Scan for the cell matching the given text and deliver its [x, y] coordinate at center. 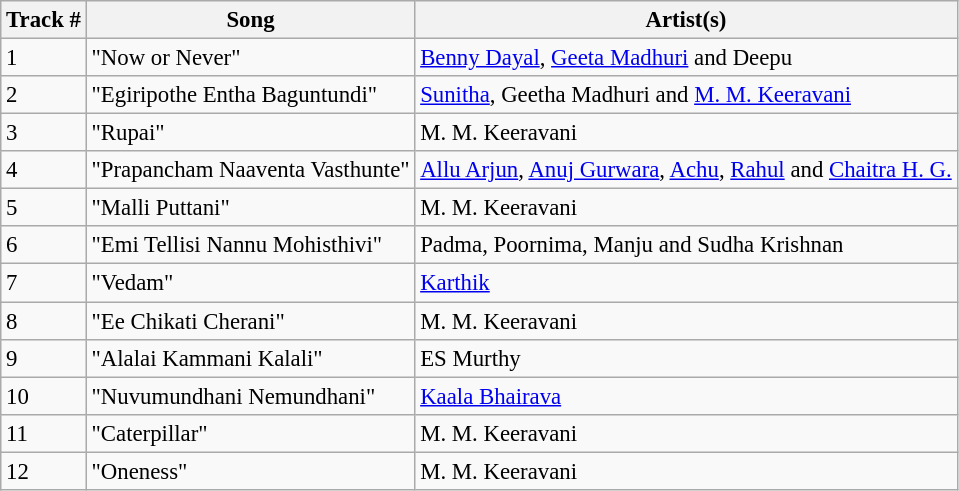
"Malli Puttani" [250, 208]
8 [44, 321]
"Rupai" [250, 133]
Karthik [686, 283]
2 [44, 95]
Track # [44, 20]
Benny Dayal, Geeta Madhuri and Deepu [686, 58]
"Nuvumundhani Nemundhani" [250, 396]
"Prapancham Naaventa Vasthunte" [250, 170]
"Vedam" [250, 283]
Artist(s) [686, 20]
Kaala Bhairava [686, 396]
5 [44, 208]
"Emi Tellisi Nannu Mohisthivi" [250, 245]
6 [44, 245]
Song [250, 20]
1 [44, 58]
3 [44, 133]
"Egiripothe Entha Baguntundi" [250, 95]
10 [44, 396]
4 [44, 170]
12 [44, 471]
"Alalai Kammani Kalali" [250, 358]
"Ee Chikati Cherani" [250, 321]
ES Murthy [686, 358]
Padma, Poornima, Manju and Sudha Krishnan [686, 245]
11 [44, 433]
"Now or Never" [250, 58]
Allu Arjun, Anuj Gurwara, Achu, Rahul and Chaitra H. G. [686, 170]
Sunitha, Geetha Madhuri and M. M. Keeravani [686, 95]
"Oneness" [250, 471]
7 [44, 283]
9 [44, 358]
"Caterpillar" [250, 433]
